Return (x, y) of the center of cell containing provided text 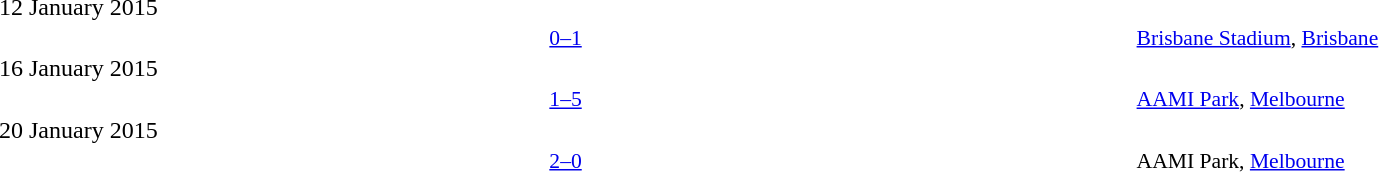
1–5 (566, 99)
0–1 (566, 38)
